Locate the cell with the specified text and output its (x, y) center coordinate. 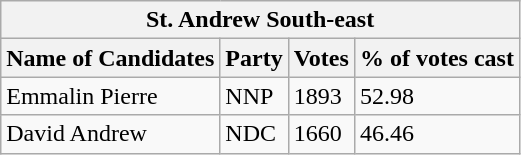
46.46 (436, 134)
Party (254, 58)
% of votes cast (436, 58)
52.98 (436, 96)
St. Andrew South-east (260, 20)
NNP (254, 96)
Name of Candidates (110, 58)
NDC (254, 134)
1660 (321, 134)
Emmalin Pierre (110, 96)
1893 (321, 96)
Votes (321, 58)
David Andrew (110, 134)
